Find where the given text appears and provide that cell's center as [X, Y] coordinate. 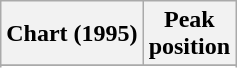
Chart (1995) [72, 34]
Peakposition [189, 34]
